Locate the cell with the specified text and output its [X, Y] center coordinate. 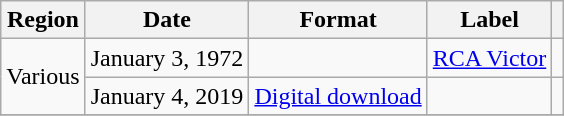
RCA Victor [490, 58]
Label [490, 20]
Digital download [338, 96]
January 4, 2019 [167, 96]
January 3, 1972 [167, 58]
Format [338, 20]
Date [167, 20]
Various [43, 77]
Region [43, 20]
